Search for the cell housing the specified text and yield its (x, y) center coordinate. 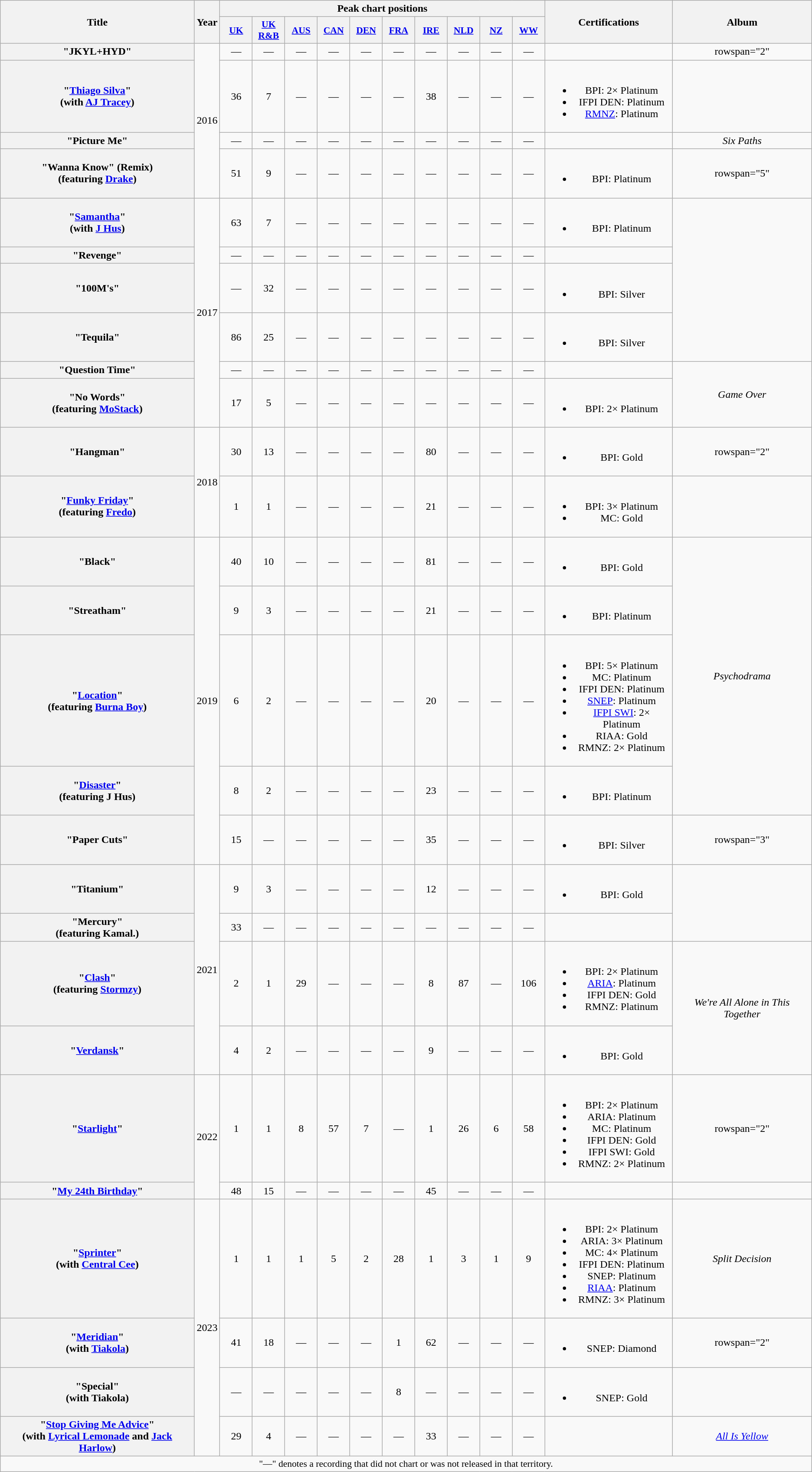
26 (463, 1128)
DEN (366, 30)
"Wanna Know" (Remix)(featuring Drake) (97, 174)
"Starlight" (97, 1128)
"—" denotes a recording that did not chart or was not released in that territory. (406, 1464)
58 (528, 1128)
"Hangman" (97, 452)
10 (269, 561)
BPI: 2× PlatinumARIA: 3× PlatinumMC: 4× PlatinumIFPI DEN: PlatinumSNEP: PlatinumRIAA: PlatinumRMNZ: 3× Platinum (609, 1258)
"Clash"(featuring Stormzy) (97, 984)
Split Decision (742, 1258)
Six Paths (742, 141)
NZ (496, 30)
2019 (207, 701)
23 (431, 790)
BPI: 2× PlatinumARIA: PlatinumMC: PlatinumIFPI DEN: GoldIFPI SWI: GoldRMNZ: 2× Platinum (609, 1128)
Album (742, 22)
UK (236, 30)
13 (269, 452)
"Disaster"(featuring J Hus) (97, 790)
"Black" (97, 561)
30 (236, 452)
"Paper Cuts" (97, 840)
106 (528, 984)
All Is Yellow (742, 1436)
"Streatham" (97, 611)
81 (431, 561)
"Revenge" (97, 255)
62 (431, 1342)
2022 (207, 1137)
"100M's" (97, 288)
12 (431, 888)
UKR&B (269, 30)
rowspan="3" (742, 840)
2021 (207, 969)
BPI: 5× PlatinumMC: PlatinumIFPI DEN: PlatinumSNEP: PlatinumIFPI SWI: 2× PlatinumRIAA: GoldRMNZ: 2× Platinum (609, 701)
17 (236, 403)
63 (236, 222)
Peak chart positions (383, 9)
25 (269, 337)
"Picture Me" (97, 141)
"Sprinter"(with Central Cee) (97, 1258)
2018 (207, 482)
BPI: 3× PlatinumMC: Gold (609, 507)
35 (431, 840)
18 (269, 1342)
BPI: 2× PlatinumIFPI DEN: PlatinumRMNZ: Platinum (609, 96)
"Mercury"(featuring Kamal.) (97, 928)
38 (431, 96)
Title (97, 22)
"Titanium" (97, 888)
"Funky Friday"(featuring Fredo) (97, 507)
Psychodrama (742, 676)
NLD (463, 30)
IRE (431, 30)
"Special"(with Tiakola) (97, 1392)
"Thiago Silva"(with AJ Tracey) (97, 96)
80 (431, 452)
36 (236, 96)
"No Words"(featuring MoStack) (97, 403)
"My 24th Birthday" (97, 1190)
87 (463, 984)
"Verdansk" (97, 1050)
20 (431, 701)
We're All Alone in This Together (742, 1008)
45 (431, 1190)
"Samantha"(with J Hus) (97, 222)
AUS (301, 30)
"Tequila" (97, 337)
"JKYL+HYD" (97, 52)
32 (269, 288)
57 (334, 1128)
SNEP: Diamond (609, 1342)
41 (236, 1342)
FRA (398, 30)
51 (236, 174)
86 (236, 337)
2017 (207, 312)
2016 (207, 121)
48 (236, 1190)
Certifications (609, 22)
BPI: 2× PlatinumARIA: PlatinumIFPI DEN: GoldRMNZ: Platinum (609, 984)
SNEP: Gold (609, 1392)
WW (528, 30)
28 (398, 1258)
40 (236, 561)
Year (207, 22)
"Stop Giving Me Advice"(with Lyrical Lemonade and Jack Harlow) (97, 1436)
2023 (207, 1328)
rowspan="5" (742, 174)
"Question Time" (97, 370)
"Location"(featuring Burna Boy) (97, 701)
Game Over (742, 394)
BPI: 2× Platinum (609, 403)
CAN (334, 30)
"Meridian"(with Tiakola) (97, 1342)
